For the text-containing cell, return its midpoint in (x, y) coordinate format. 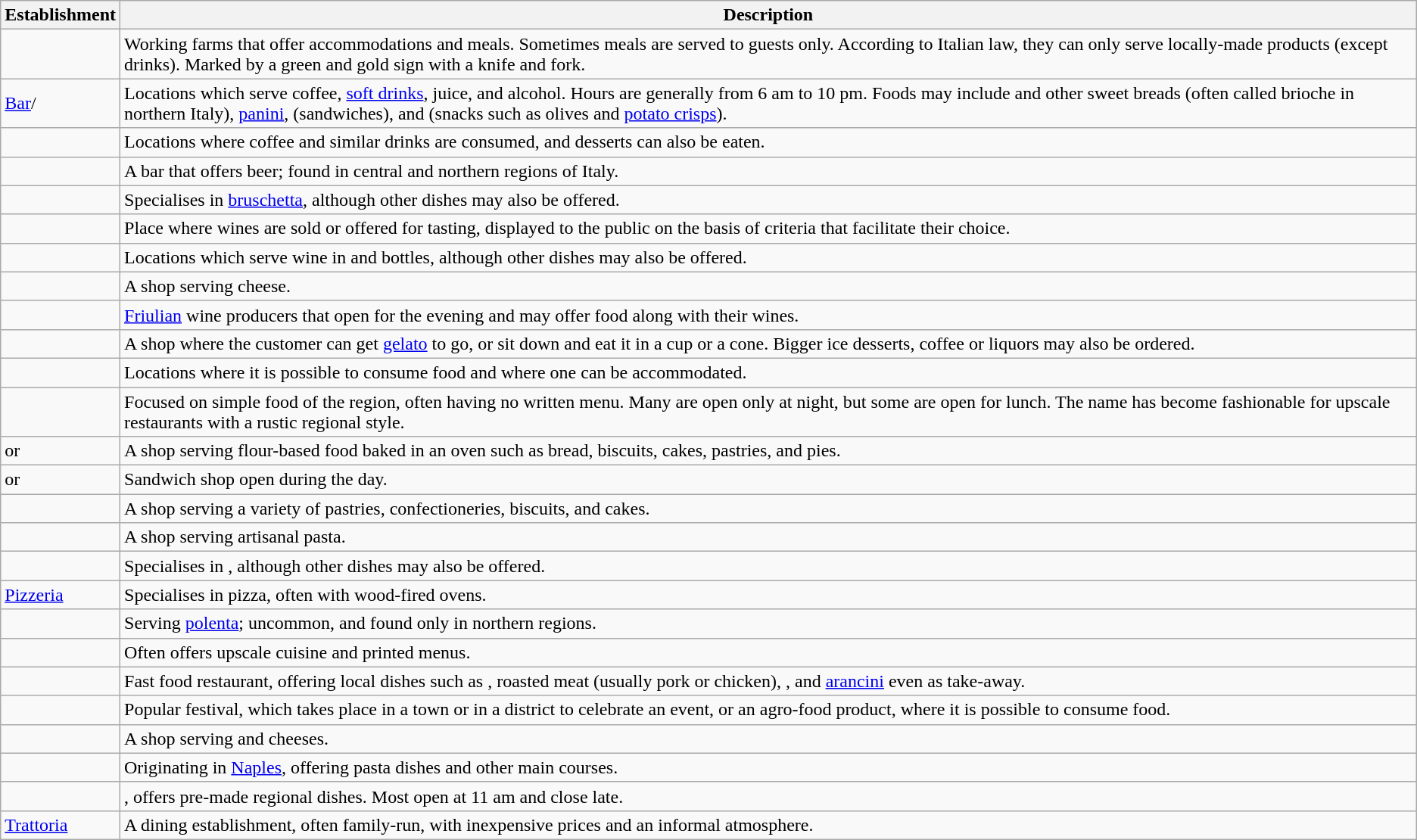
Pizzeria (61, 595)
Specialises in bruschetta, although other dishes may also be offered. (769, 200)
A shop serving artisanal pasta. (769, 537)
Trattoria (61, 825)
Description (769, 15)
Locations where coffee and similar drinks are consumed, and desserts can also be eaten. (769, 142)
Often offers upscale cuisine and printed menus. (769, 652)
Originating in Naples, offering pasta dishes and other main courses. (769, 767)
Popular festival, which takes place in a town or in a district to celebrate an event, or an agro-food product, where it is possible to consume food. (769, 710)
, offers pre-made regional dishes. Most open at 11 am and close late. (769, 796)
Serving polenta; uncommon, and found only in northern regions. (769, 624)
A shop serving cheese. (769, 286)
Locations which serve wine in and bottles, although other dishes may also be offered. (769, 257)
A shop serving a variety of pastries, confectioneries, biscuits, and cakes. (769, 509)
A bar that offers beer; found in central and northern regions of Italy. (769, 171)
A shop serving flour-based food baked in an oven such as bread, biscuits, cakes, pastries, and pies. (769, 451)
Friulian wine producers that open for the evening and may offer food along with their wines. (769, 315)
Specialises in , although other dishes may also be offered. (769, 566)
Place where wines are sold or offered for tasting, displayed to the public on the basis of criteria that facilitate their choice. (769, 229)
A dining establishment, often family-run, with inexpensive prices and an informal atmosphere. (769, 825)
Sandwich shop open during the day. (769, 480)
Establishment (61, 15)
A shop serving and cheeses. (769, 739)
Bar/ (61, 103)
Fast food restaurant, offering local dishes such as , roasted meat (usually pork or chicken), , and arancini even as take-away. (769, 681)
Locations where it is possible to consume food and where one can be accommodated. (769, 372)
Specialises in pizza, often with wood-fired ovens. (769, 595)
